Determine the (X, Y) coordinate at the center of the cell enclosing the given text.  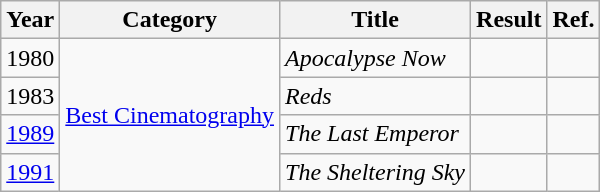
1991 (30, 172)
Title (376, 20)
Result (509, 20)
1980 (30, 58)
Category (170, 20)
The Sheltering Sky (376, 172)
The Last Emperor (376, 134)
Reds (376, 96)
Ref. (574, 20)
1983 (30, 96)
Year (30, 20)
Apocalypse Now (376, 58)
1989 (30, 134)
Best Cinematography (170, 115)
